Identify which cell holds the provided text, then report its [x, y] central coordinate. 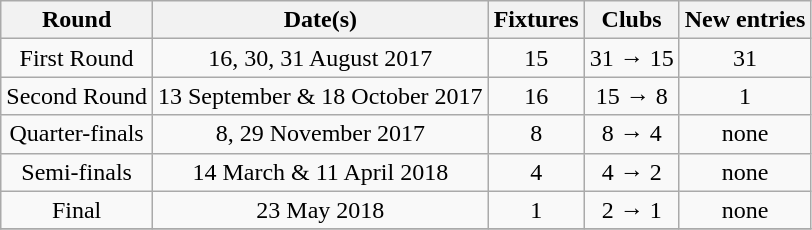
Round [77, 20]
15 [536, 58]
Fixtures [536, 20]
23 May 2018 [320, 210]
16 [536, 96]
Final [77, 210]
Second Round [77, 96]
Quarter-finals [77, 134]
31 [745, 58]
Clubs [632, 20]
14 March & 11 April 2018 [320, 172]
4 → 2 [632, 172]
8, 29 November 2017 [320, 134]
First Round [77, 58]
8 [536, 134]
Date(s) [320, 20]
31 → 15 [632, 58]
New entries [745, 20]
16, 30, 31 August 2017 [320, 58]
2 → 1 [632, 210]
4 [536, 172]
Semi-finals [77, 172]
13 September & 18 October 2017 [320, 96]
15 → 8 [632, 96]
8 → 4 [632, 134]
